Return (x, y) of the center of cell containing provided text 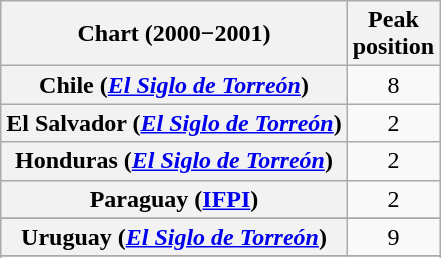
Uruguay (El Siglo de Torreón) (174, 237)
Honduras (El Siglo de Torreón) (174, 161)
Peakposition (393, 34)
Chile (El Siglo de Torreón) (174, 85)
8 (393, 85)
Chart (2000−2001) (174, 34)
9 (393, 237)
Paraguay (IFPI) (174, 199)
El Salvador (El Siglo de Torreón) (174, 123)
